Locate the cell with the specified text and output its (X, Y) center coordinate. 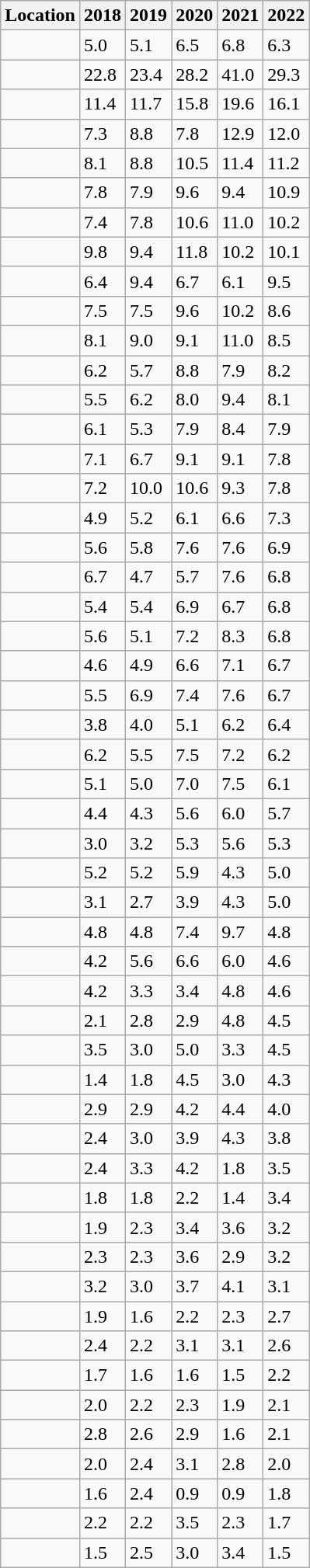
12.9 (241, 134)
2021 (241, 16)
8.2 (286, 370)
10.1 (286, 252)
11.8 (194, 252)
16.1 (286, 104)
9.8 (103, 252)
5.8 (149, 548)
10.5 (194, 163)
5.9 (194, 873)
10.0 (149, 488)
8.5 (286, 340)
11.2 (286, 163)
2019 (149, 16)
3.7 (194, 1286)
12.0 (286, 134)
8.0 (194, 400)
41.0 (241, 75)
11.7 (149, 104)
10.9 (286, 193)
2020 (194, 16)
4.7 (149, 577)
4.1 (241, 1286)
9.7 (241, 932)
28.2 (194, 75)
19.6 (241, 104)
2022 (286, 16)
22.8 (103, 75)
2018 (103, 16)
7.0 (194, 784)
9.5 (286, 281)
9.0 (149, 340)
6.5 (194, 45)
8.4 (241, 429)
2.5 (149, 1552)
8.3 (241, 636)
6.3 (286, 45)
Location (40, 16)
23.4 (149, 75)
29.3 (286, 75)
9.3 (241, 488)
15.8 (194, 104)
8.6 (286, 311)
